Output the [X, Y] coordinate of the center of the cell containing the given text.  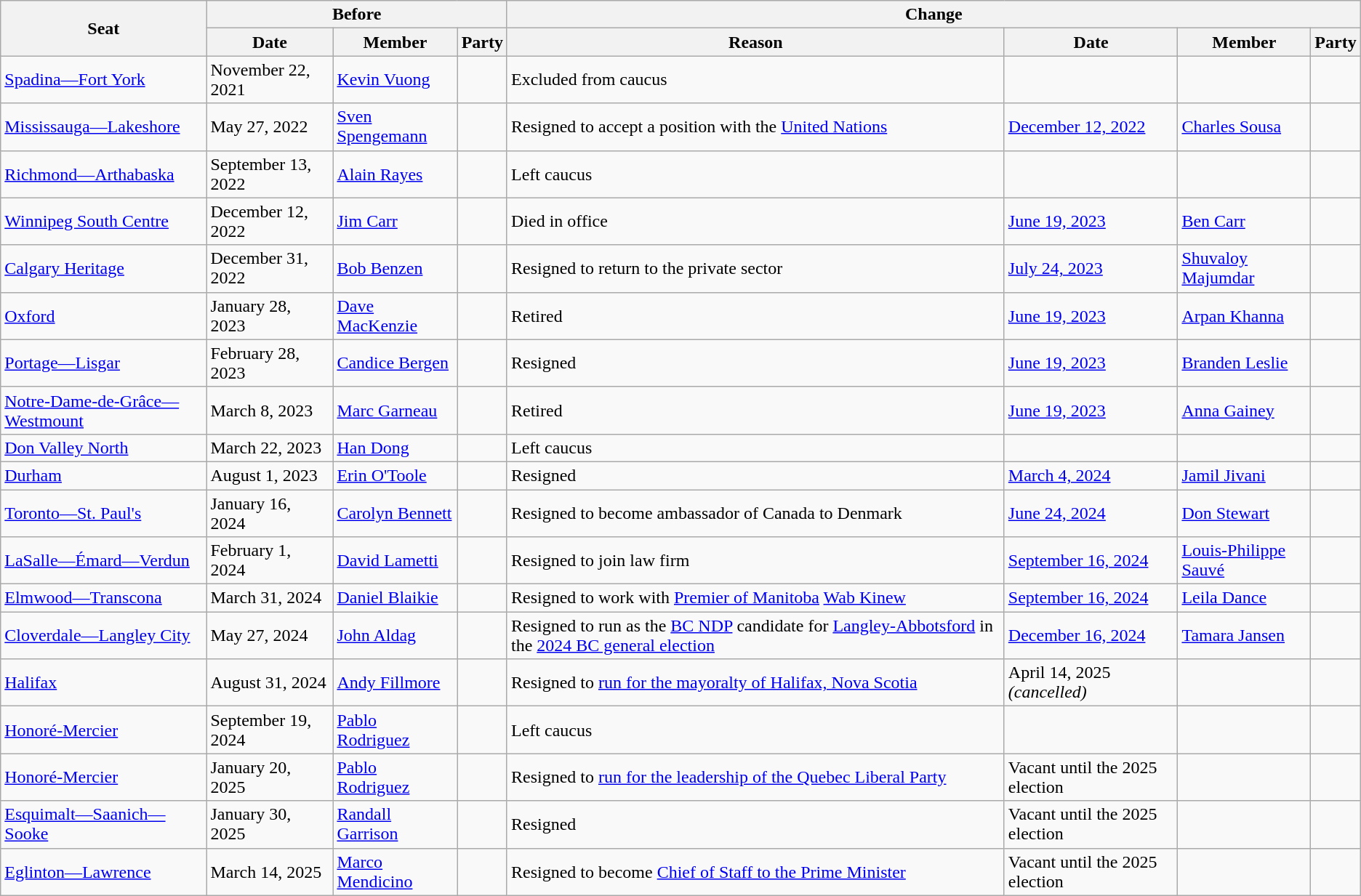
September 19, 2024 [270, 730]
Don Valley North [103, 448]
February 1, 2024 [270, 561]
Don Stewart [1245, 513]
Resigned to accept a position with the United Nations [755, 126]
Marco Mendicino [396, 872]
Carolyn Bennett [396, 513]
Erin O'Toole [396, 475]
Elmwood—Transcona [103, 598]
Sven Spengemann [396, 126]
August 31, 2024 [270, 683]
Ben Carr [1245, 221]
Winnipeg South Centre [103, 221]
John Aldag [396, 635]
Resigned to work with Premier of Manitoba Wab Kinew [755, 598]
Portage—Lisgar [103, 363]
Kevin Vuong [396, 80]
Change [934, 15]
March 14, 2025 [270, 872]
Marc Garneau [396, 410]
Daniel Blaikie [396, 598]
March 8, 2023 [270, 410]
January 30, 2025 [270, 824]
Halifax [103, 683]
January 28, 2023 [270, 315]
May 27, 2022 [270, 126]
LaSalle—Émard—Verdun [103, 561]
Louis-Philippe Sauvé [1245, 561]
Leila Dance [1245, 598]
Resigned to become Chief of Staff to the Prime Minister [755, 872]
Dave MacKenzie [396, 315]
David Lametti [396, 561]
Mississauga—Lakeshore [103, 126]
February 28, 2023 [270, 363]
Reason [755, 42]
September 13, 2022 [270, 174]
Tamara Jansen [1245, 635]
April 14, 2025 (cancelled) [1091, 683]
Resigned to run for the leadership of the Quebec Liberal Party [755, 778]
March 31, 2024 [270, 598]
Anna Gainey [1245, 410]
Before [357, 15]
Resigned to run as the BC NDP candidate for Langley-Abbotsford in the 2024 BC general election [755, 635]
Excluded from caucus [755, 80]
Branden Leslie [1245, 363]
Resigned to join law firm [755, 561]
Esquimalt—Saanich—Sooke [103, 824]
Spadina—Fort York [103, 80]
Resigned to run for the mayoralty of Halifax, Nova Scotia [755, 683]
March 4, 2024 [1091, 475]
Han Dong [396, 448]
May 27, 2024 [270, 635]
Resigned to become ambassador of Canada to Denmark [755, 513]
Andy Fillmore [396, 683]
Alain Rayes [396, 174]
Randall Garrison [396, 824]
July 24, 2023 [1091, 269]
Seat [103, 28]
Candice Bergen [396, 363]
Cloverdale—Langley City [103, 635]
Jamil Jivani [1245, 475]
Eglinton—Lawrence [103, 872]
March 22, 2023 [270, 448]
Resigned to return to the private sector [755, 269]
December 16, 2024 [1091, 635]
Richmond—Arthabaska [103, 174]
Bob Benzen [396, 269]
Durham [103, 475]
Died in office [755, 221]
August 1, 2023 [270, 475]
Arpan Khanna [1245, 315]
Shuvaloy Majumdar [1245, 269]
December 31, 2022 [270, 269]
June 24, 2024 [1091, 513]
January 20, 2025 [270, 778]
Calgary Heritage [103, 269]
Toronto—St. Paul's [103, 513]
Jim Carr [396, 221]
Oxford [103, 315]
Charles Sousa [1245, 126]
January 16, 2024 [270, 513]
Notre-Dame-de-Grâce—Westmount [103, 410]
November 22, 2021 [270, 80]
